Extract the [x, y] coordinate from the center of the cell holding the provided text.  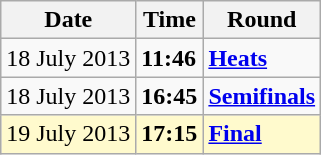
Time [170, 20]
Final [262, 134]
Round [262, 20]
Heats [262, 58]
Semifinals [262, 96]
11:46 [170, 58]
16:45 [170, 96]
19 July 2013 [68, 134]
17:15 [170, 134]
Date [68, 20]
